For the text-containing cell, return its midpoint in [X, Y] coordinate format. 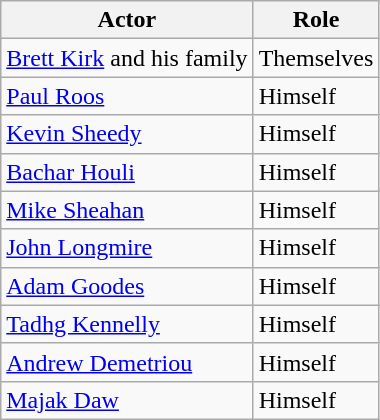
Tadhg Kennelly [127, 324]
Role [316, 20]
Majak Daw [127, 400]
Kevin Sheedy [127, 134]
Adam Goodes [127, 286]
Actor [127, 20]
Andrew Demetriou [127, 362]
Mike Sheahan [127, 210]
Brett Kirk and his family [127, 58]
John Longmire [127, 248]
Paul Roos [127, 96]
Bachar Houli [127, 172]
Themselves [316, 58]
